Pinpoint the cell where the given text exists, returning its [x, y] midpoint coordinate. 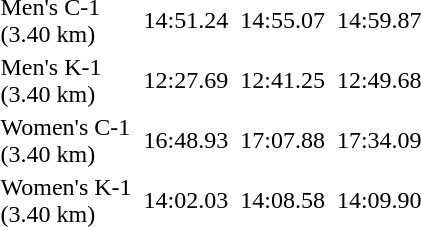
16:48.93 [186, 140]
12:41.25 [283, 80]
17:07.88 [283, 140]
12:27.69 [186, 80]
